Scan for the cell matching the given text and deliver its [X, Y] coordinate at center. 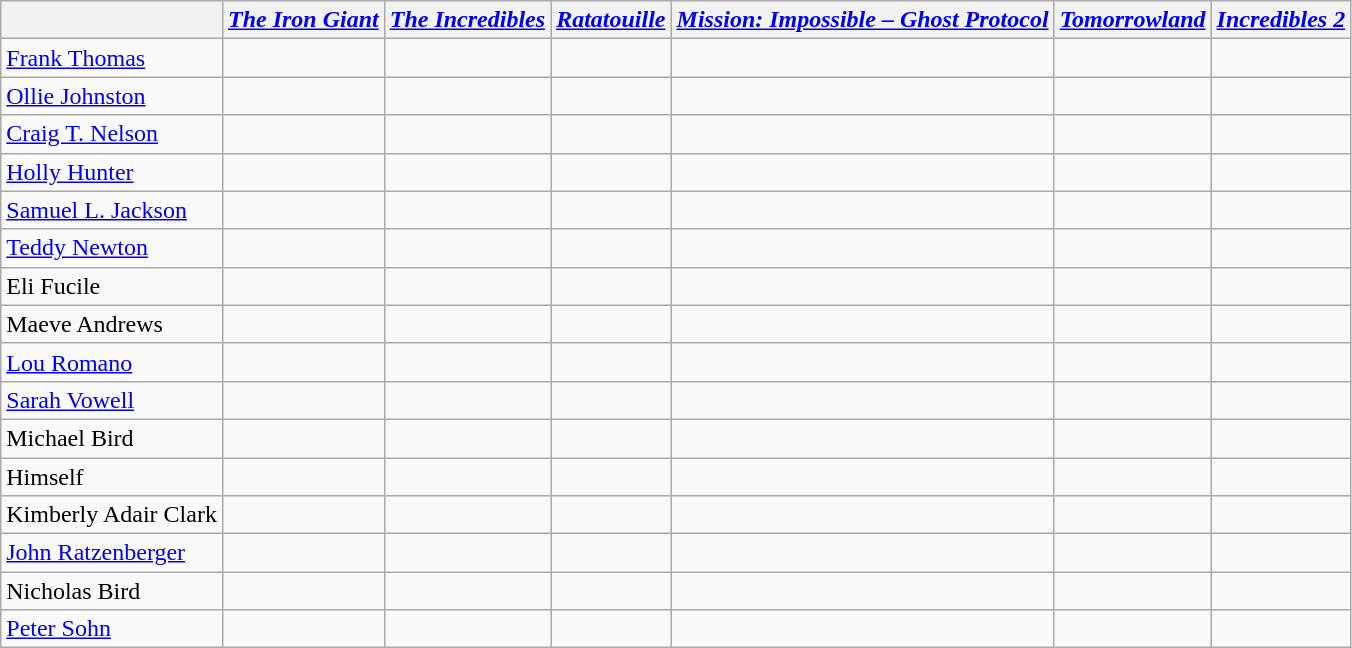
Mission: Impossible – Ghost Protocol [862, 20]
Peter Sohn [112, 629]
Kimberly Adair Clark [112, 515]
Lou Romano [112, 362]
Maeve Andrews [112, 324]
Tomorrowland [1132, 20]
The Incredibles [467, 20]
Nicholas Bird [112, 591]
Ratatouille [611, 20]
Samuel L. Jackson [112, 210]
Eli Fucile [112, 286]
Frank Thomas [112, 58]
Michael Bird [112, 438]
Ollie Johnston [112, 96]
Incredibles 2 [1281, 20]
Craig T. Nelson [112, 134]
John Ratzenberger [112, 553]
Himself [112, 477]
Holly Hunter [112, 172]
Sarah Vowell [112, 400]
The Iron Giant [303, 20]
Teddy Newton [112, 248]
